Identify which cell holds the provided text, then report its (X, Y) central coordinate. 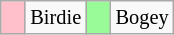
Birdie (56, 17)
Bogey (142, 17)
